Return the [X, Y] coordinate for the center point of the cell that contains the specified text.  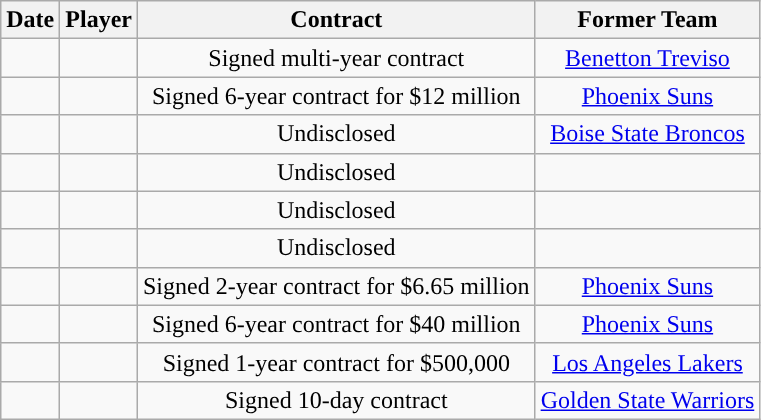
Signed 1-year contract for $500,000 [336, 362]
Signed 2-year contract for $6.65 million [336, 286]
Signed 6-year contract for $40 million [336, 324]
Date [30, 20]
Former Team [648, 20]
Benetton Treviso [648, 58]
Boise State Broncos [648, 134]
Golden State Warriors [648, 400]
Contract [336, 20]
Signed multi-year contract [336, 58]
Signed 6-year contract for $12 million [336, 96]
Player [99, 20]
Signed 10-day contract [336, 400]
Los Angeles Lakers [648, 362]
